Extract the (x, y) coordinate from the center of the cell holding the provided text.  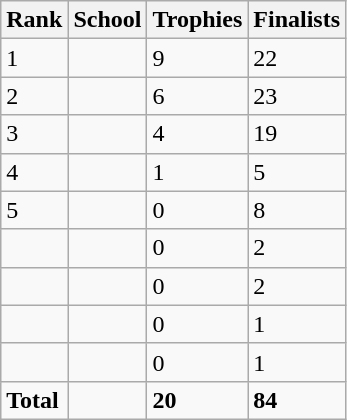
23 (297, 96)
22 (297, 58)
9 (198, 58)
6 (198, 96)
8 (297, 210)
3 (34, 134)
Total (34, 400)
84 (297, 400)
19 (297, 134)
Finalists (297, 20)
Rank (34, 20)
20 (198, 400)
School (108, 20)
Trophies (198, 20)
